Scan for the cell matching the given text and deliver its (X, Y) coordinate at center. 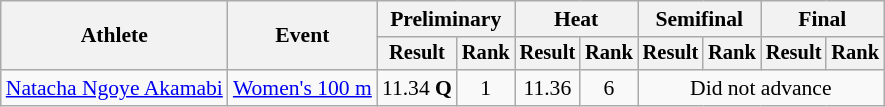
Event (302, 36)
6 (609, 88)
Did not advance (761, 88)
Natacha Ngoye Akamabi (114, 88)
Final (822, 19)
Heat (576, 19)
1 (486, 88)
11.34 Q (417, 88)
Preliminary (446, 19)
11.36 (548, 88)
Athlete (114, 36)
Semifinal (700, 19)
Women's 100 m (302, 88)
